Provide the [x, y] coordinate of the cell's center where the given text is located.  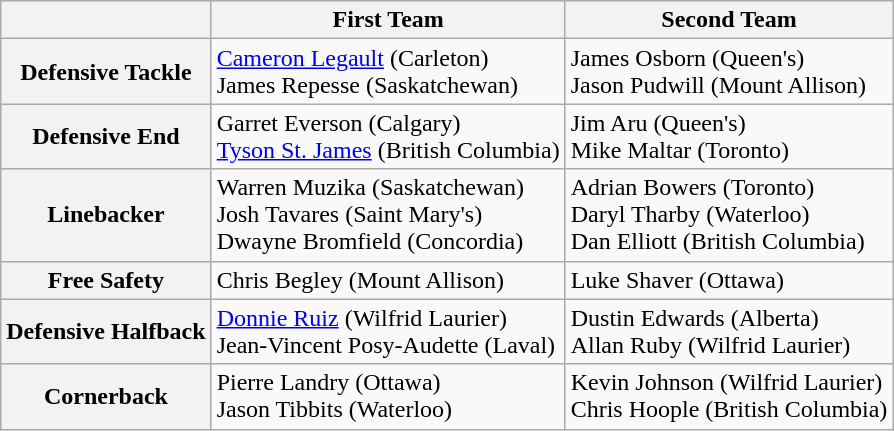
Cornerback [106, 396]
Kevin Johnson (Wilfrid Laurier)Chris Hoople (British Columbia) [729, 396]
Second Team [729, 20]
Cameron Legault (Carleton)James Repesse (Saskatchewan) [388, 72]
First Team [388, 20]
James Osborn (Queen's)Jason Pudwill (Mount Allison) [729, 72]
Defensive Halfback [106, 332]
Donnie Ruiz (Wilfrid Laurier)Jean-Vincent Posy-Audette (Laval) [388, 332]
Adrian Bowers (Toronto)Daryl Tharby (Waterloo)Dan Elliott (British Columbia) [729, 215]
Pierre Landry (Ottawa)Jason Tibbits (Waterloo) [388, 396]
Defensive Tackle [106, 72]
Linebacker [106, 215]
Dustin Edwards (Alberta)Allan Ruby (Wilfrid Laurier) [729, 332]
Free Safety [106, 280]
Garret Everson (Calgary)Tyson St. James (British Columbia) [388, 136]
Chris Begley (Mount Allison) [388, 280]
Luke Shaver (Ottawa) [729, 280]
Defensive End [106, 136]
Jim Aru (Queen's)Mike Maltar (Toronto) [729, 136]
Warren Muzika (Saskatchewan)Josh Tavares (Saint Mary's)Dwayne Bromfield (Concordia) [388, 215]
